Capture the cell that displays the provided text and extract its (X, Y) central coordinate. 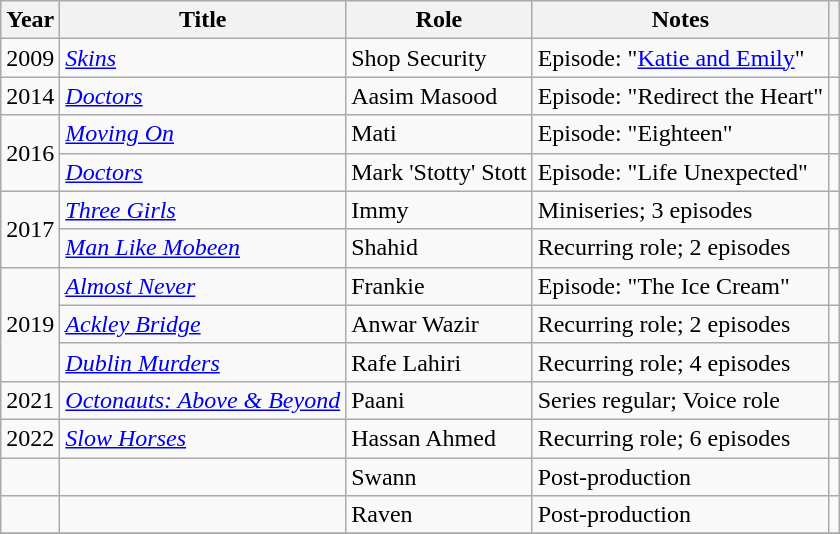
Title (203, 20)
Swann (439, 477)
Mark 'Stotty' Stott (439, 172)
Episode: "Redirect the Heart" (680, 96)
Rafe Lahiri (439, 362)
Miniseries; 3 episodes (680, 210)
Shahid (439, 248)
Notes (680, 20)
Man Like Mobeen (203, 248)
Paani (439, 400)
Aasim Masood (439, 96)
Role (439, 20)
2014 (30, 96)
Series regular; Voice role (680, 400)
Episode: "The Ice Cream" (680, 286)
Dublin Murders (203, 362)
Episode: "Katie and Emily" (680, 58)
Moving On (203, 134)
Frankie (439, 286)
2022 (30, 438)
Recurring role; 4 episodes (680, 362)
2016 (30, 153)
Episode: "Eighteen" (680, 134)
Skins (203, 58)
2017 (30, 229)
Immy (439, 210)
Shop Security (439, 58)
2021 (30, 400)
Almost Never (203, 286)
Hassan Ahmed (439, 438)
2019 (30, 324)
Mati (439, 134)
Year (30, 20)
Three Girls (203, 210)
Slow Horses (203, 438)
Anwar Wazir (439, 324)
Recurring role; 6 episodes (680, 438)
2009 (30, 58)
Raven (439, 515)
Episode: "Life Unexpected" (680, 172)
Ackley Bridge (203, 324)
Octonauts: Above & Beyond (203, 400)
